Return [x, y] of the center of cell containing provided text 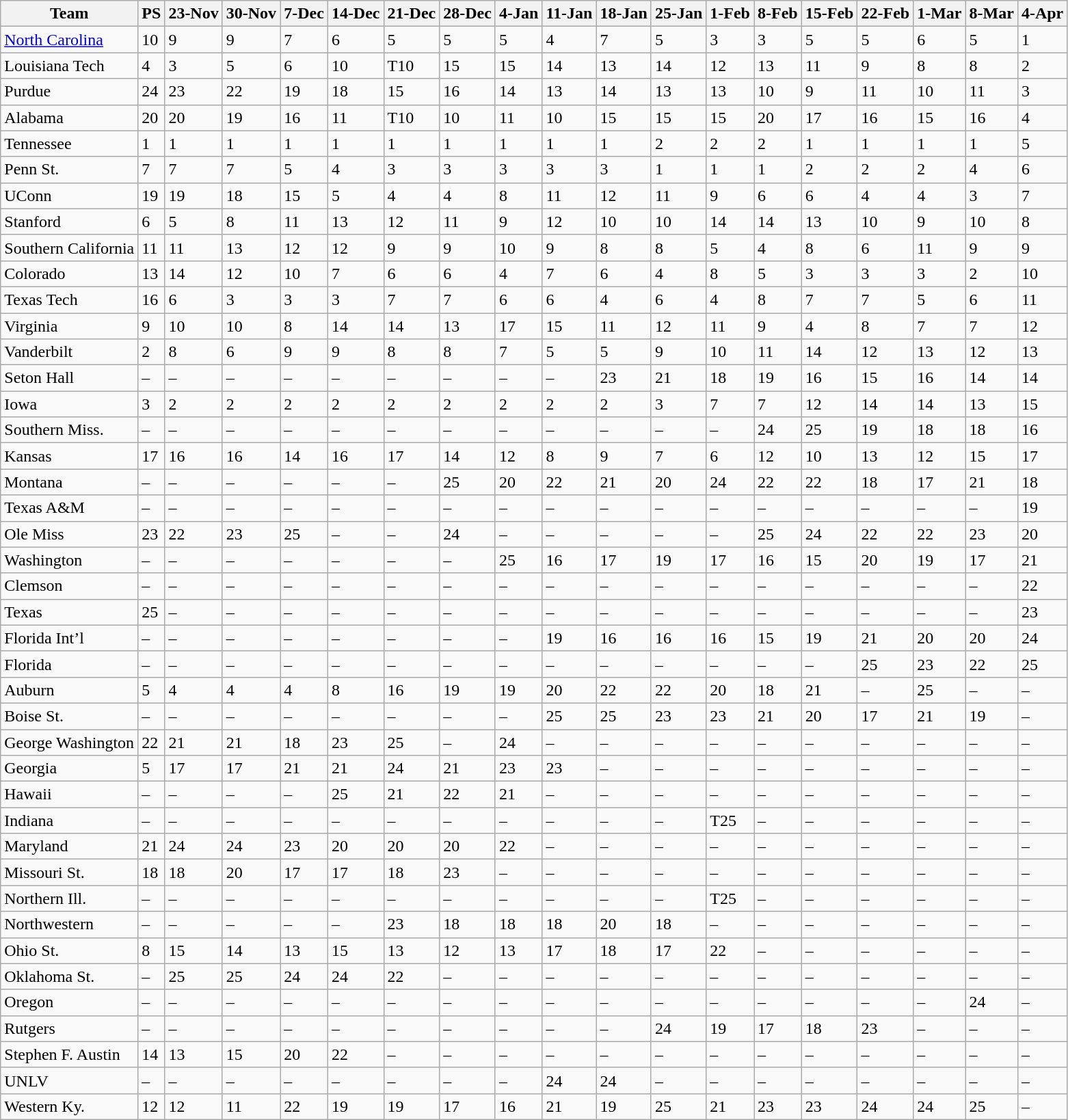
21-Dec [412, 14]
1-Feb [730, 14]
Boise St. [70, 716]
Hawaii [70, 795]
Team [70, 14]
Indiana [70, 821]
UConn [70, 196]
Georgia [70, 769]
15-Feb [829, 14]
Northwestern [70, 924]
18-Jan [624, 14]
Western Ky. [70, 1106]
Missouri St. [70, 872]
George Washington [70, 742]
Rutgers [70, 1028]
Ole Miss [70, 534]
30-Nov [251, 14]
4-Apr [1042, 14]
28-Dec [468, 14]
Iowa [70, 404]
22-Feb [885, 14]
8-Feb [777, 14]
11-Jan [569, 14]
Ohio St. [70, 950]
Southern California [70, 248]
PS [152, 14]
Maryland [70, 846]
Stanford [70, 222]
Oregon [70, 1002]
23-Nov [193, 14]
Colorado [70, 274]
14-Dec [356, 14]
Texas Tech [70, 299]
Kansas [70, 456]
Tennessee [70, 144]
Purdue [70, 92]
4-Jan [518, 14]
8-Mar [991, 14]
Northern Ill. [70, 898]
7-Dec [304, 14]
UNLV [70, 1080]
Texas [70, 612]
Stephen F. Austin [70, 1054]
Louisiana Tech [70, 66]
Clemson [70, 586]
Washington [70, 560]
Florida Int’l [70, 638]
1-Mar [939, 14]
Seton Hall [70, 378]
Vanderbilt [70, 352]
Montana [70, 482]
Oklahoma St. [70, 976]
Auburn [70, 690]
Texas A&M [70, 508]
North Carolina [70, 40]
Virginia [70, 326]
Penn St. [70, 170]
25-Jan [678, 14]
Florida [70, 664]
Southern Miss. [70, 430]
Alabama [70, 118]
